Detect which cell encompasses the target text, then output its (x, y) center coordinate. 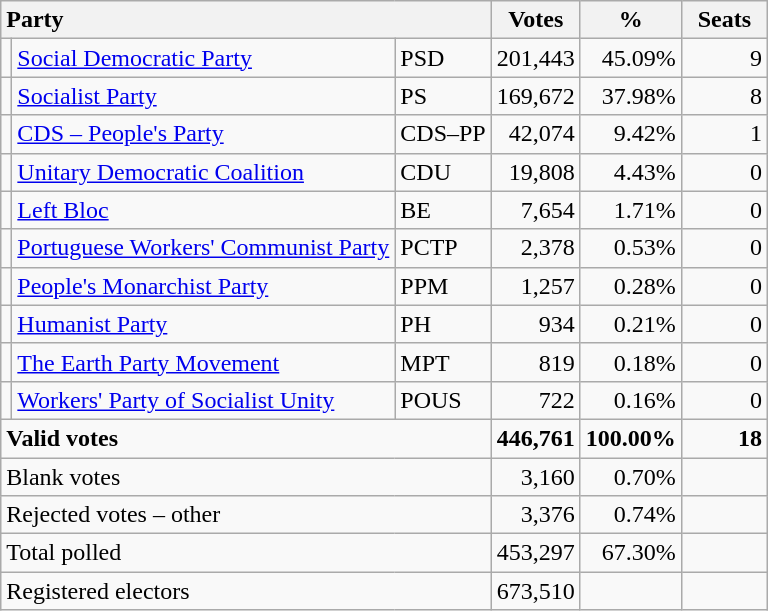
Social Democratic Party (204, 58)
934 (536, 324)
453,297 (536, 553)
0.70% (630, 477)
4.43% (630, 172)
% (630, 20)
PSD (443, 58)
BE (443, 210)
45.09% (630, 58)
201,443 (536, 58)
0.16% (630, 400)
37.98% (630, 96)
Valid votes (246, 438)
9 (724, 58)
0.74% (630, 515)
Left Bloc (204, 210)
673,510 (536, 591)
100.00% (630, 438)
Socialist Party (204, 96)
POUS (443, 400)
People's Monarchist Party (204, 286)
8 (724, 96)
CDS–PP (443, 134)
3,376 (536, 515)
Unitary Democratic Coalition (204, 172)
2,378 (536, 248)
9.42% (630, 134)
The Earth Party Movement (204, 362)
PPM (443, 286)
42,074 (536, 134)
PCTP (443, 248)
PH (443, 324)
PS (443, 96)
Blank votes (246, 477)
0.28% (630, 286)
1.71% (630, 210)
3,160 (536, 477)
Party (246, 20)
Workers' Party of Socialist Unity (204, 400)
19,808 (536, 172)
CDU (443, 172)
446,761 (536, 438)
Votes (536, 20)
819 (536, 362)
1,257 (536, 286)
18 (724, 438)
169,672 (536, 96)
Seats (724, 20)
67.30% (630, 553)
7,654 (536, 210)
0.21% (630, 324)
CDS – People's Party (204, 134)
Registered electors (246, 591)
MPT (443, 362)
722 (536, 400)
Portuguese Workers' Communist Party (204, 248)
Total polled (246, 553)
0.18% (630, 362)
Humanist Party (204, 324)
Rejected votes – other (246, 515)
0.53% (630, 248)
1 (724, 134)
